Provide the [x, y] coordinate of the cell's center where the given text is located.  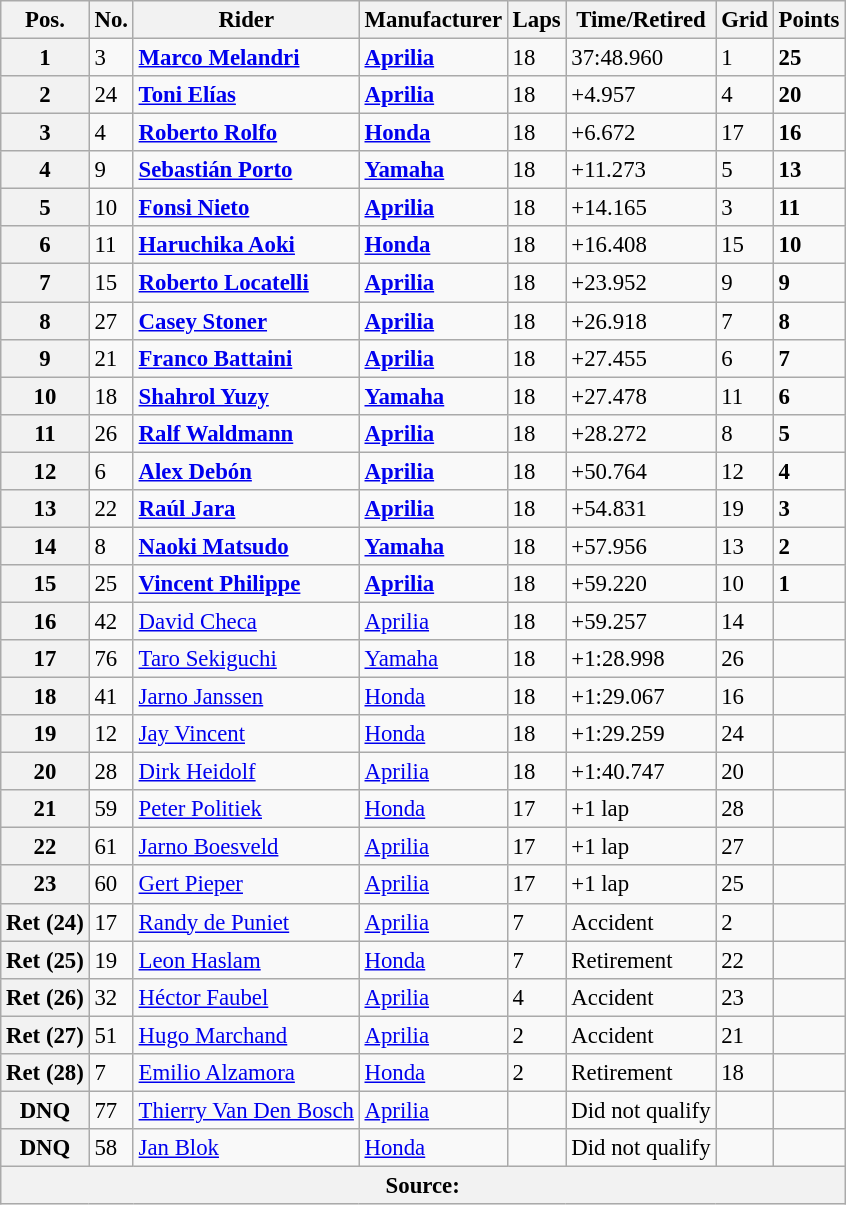
58 [111, 1148]
Gert Pieper [246, 885]
+6.672 [641, 133]
76 [111, 659]
+59.220 [641, 584]
Roberto Rolfo [246, 133]
No. [111, 20]
+11.273 [641, 170]
Héctor Faubel [246, 997]
Shahrol Yuzy [246, 396]
Naoki Matsudo [246, 546]
+26.918 [641, 321]
Alex Debón [246, 471]
Rider [246, 20]
+1:28.998 [641, 659]
Sebastián Porto [246, 170]
Grid [744, 20]
Raúl Jara [246, 509]
+27.455 [641, 358]
+14.165 [641, 208]
Points [808, 20]
Taro Sekiguchi [246, 659]
+16.408 [641, 245]
+50.764 [641, 471]
Laps [536, 20]
David Checa [246, 621]
Manufacturer [433, 20]
Jarno Janssen [246, 697]
Toni Elías [246, 95]
+28.272 [641, 433]
Jarno Boesveld [246, 847]
Ralf Waldmann [246, 433]
Marco Melandri [246, 58]
Thierry Van Den Bosch [246, 1110]
42 [111, 621]
+1:40.747 [641, 772]
60 [111, 885]
+54.831 [641, 509]
+4.957 [641, 95]
+1:29.067 [641, 697]
77 [111, 1110]
Source: [423, 1185]
51 [111, 1035]
Ret (24) [45, 922]
Franco Battaini [246, 358]
Vincent Philippe [246, 584]
37:48.960 [641, 58]
41 [111, 697]
Ret (28) [45, 1073]
Emilio Alzamora [246, 1073]
+59.257 [641, 621]
Haruchika Aoki [246, 245]
Roberto Locatelli [246, 283]
Randy de Puniet [246, 922]
Ret (27) [45, 1035]
Leon Haslam [246, 960]
Casey Stoner [246, 321]
Ret (26) [45, 997]
+57.956 [641, 546]
59 [111, 809]
Pos. [45, 20]
+27.478 [641, 396]
Ret (25) [45, 960]
Time/Retired [641, 20]
Peter Politiek [246, 809]
+1:29.259 [641, 734]
Jay Vincent [246, 734]
61 [111, 847]
Dirk Heidolf [246, 772]
Hugo Marchand [246, 1035]
+23.952 [641, 283]
32 [111, 997]
Jan Blok [246, 1148]
Fonsi Nieto [246, 208]
